Pinpoint the cell where the given text exists, returning its [x, y] midpoint coordinate. 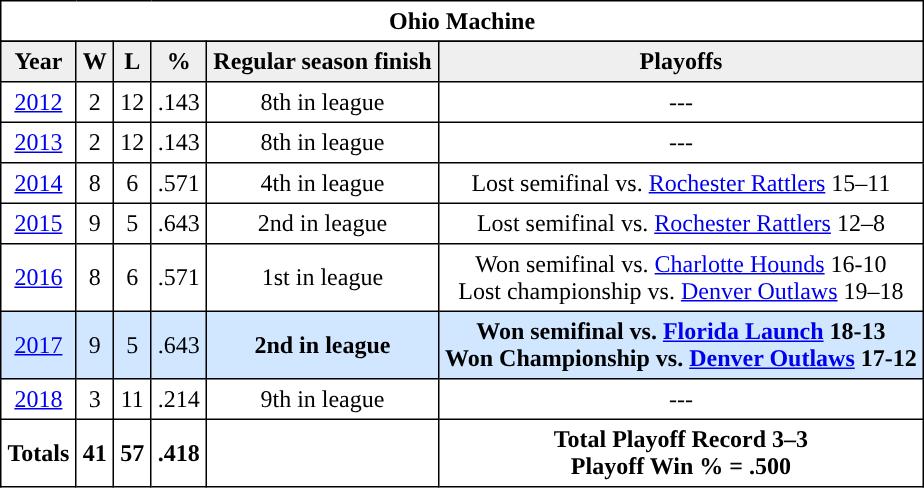
L [133, 61]
Totals [38, 453]
3 [95, 399]
2017 [38, 345]
.214 [179, 399]
2018 [38, 399]
Year [38, 61]
11 [133, 399]
Lost semifinal vs. Rochester Rattlers 12–8 [680, 223]
9th in league [323, 399]
% [179, 61]
2013 [38, 142]
Regular season finish [323, 61]
Ohio Machine [462, 21]
41 [95, 453]
W [95, 61]
2016 [38, 278]
2012 [38, 102]
.418 [179, 453]
2014 [38, 183]
1st in league [323, 278]
4th in league [323, 183]
Won semifinal vs. Charlotte Hounds 16-10 Lost championship vs. Denver Outlaws 19–18 [680, 278]
2015 [38, 223]
Won semifinal vs. Florida Launch 18-13 Won Championship vs. Denver Outlaws 17-12 [680, 345]
57 [133, 453]
Playoffs [680, 61]
Total Playoff Record 3–3 Playoff Win % = .500 [680, 453]
Lost semifinal vs. Rochester Rattlers 15–11 [680, 183]
